Search for the cell housing the specified text and yield its (x, y) center coordinate. 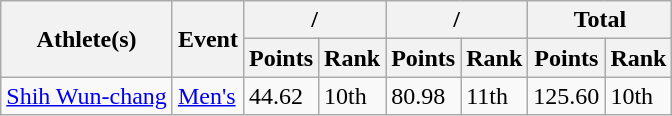
11th (494, 96)
Men's (208, 96)
125.60 (566, 96)
Event (208, 39)
80.98 (424, 96)
Athlete(s) (87, 39)
44.62 (280, 96)
Shih Wun-chang (87, 96)
Total (600, 20)
